Return the (x, y) coordinate for the center point of the cell that contains the specified text.  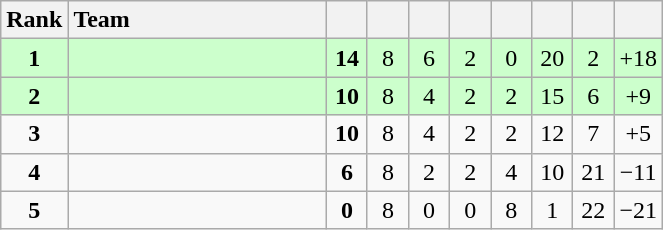
−21 (638, 210)
7 (594, 134)
Rank (34, 20)
−11 (638, 172)
20 (552, 58)
5 (34, 210)
21 (594, 172)
15 (552, 96)
+18 (638, 58)
Team (198, 20)
+9 (638, 96)
14 (346, 58)
+5 (638, 134)
22 (594, 210)
12 (552, 134)
3 (34, 134)
